Identify which cell holds the provided text, then report its (X, Y) central coordinate. 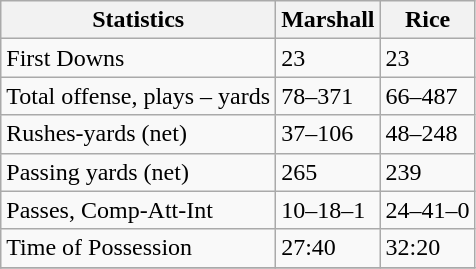
Passing yards (net) (138, 172)
66–487 (428, 96)
265 (328, 172)
Passes, Comp-Att-Int (138, 210)
Time of Possession (138, 248)
10–18–1 (328, 210)
239 (428, 172)
48–248 (428, 134)
24–41–0 (428, 210)
Marshall (328, 20)
37–106 (328, 134)
First Downs (138, 58)
78–371 (328, 96)
Rice (428, 20)
Total offense, plays – yards (138, 96)
32:20 (428, 248)
Rushes-yards (net) (138, 134)
27:40 (328, 248)
Statistics (138, 20)
